Determine the [X, Y] coordinate at the center of the cell enclosing the given text.  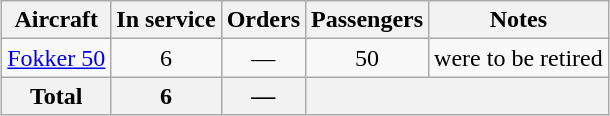
Notes [519, 20]
Fokker 50 [56, 58]
50 [368, 58]
In service [166, 20]
were to be retired [519, 58]
Orders [263, 20]
Total [56, 96]
Passengers [368, 20]
Aircraft [56, 20]
